Extract the (X, Y) coordinate from the center of the cell holding the provided text.  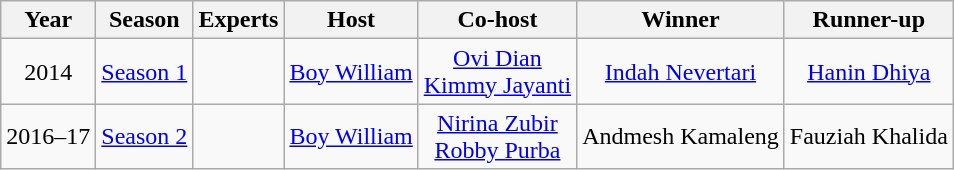
Andmesh Kamaleng (681, 136)
Season 2 (144, 136)
Hanin Dhiya (868, 72)
Season 1 (144, 72)
Indah Nevertari (681, 72)
2014 (48, 72)
Host (351, 20)
Year (48, 20)
Experts (238, 20)
Co-host (497, 20)
Nirina ZubirRobby Purba (497, 136)
Runner-up (868, 20)
Fauziah Khalida (868, 136)
2016–17 (48, 136)
Winner (681, 20)
Season (144, 20)
Ovi DianKimmy Jayanti (497, 72)
